Detect which cell encompasses the target text, then output its (X, Y) center coordinate. 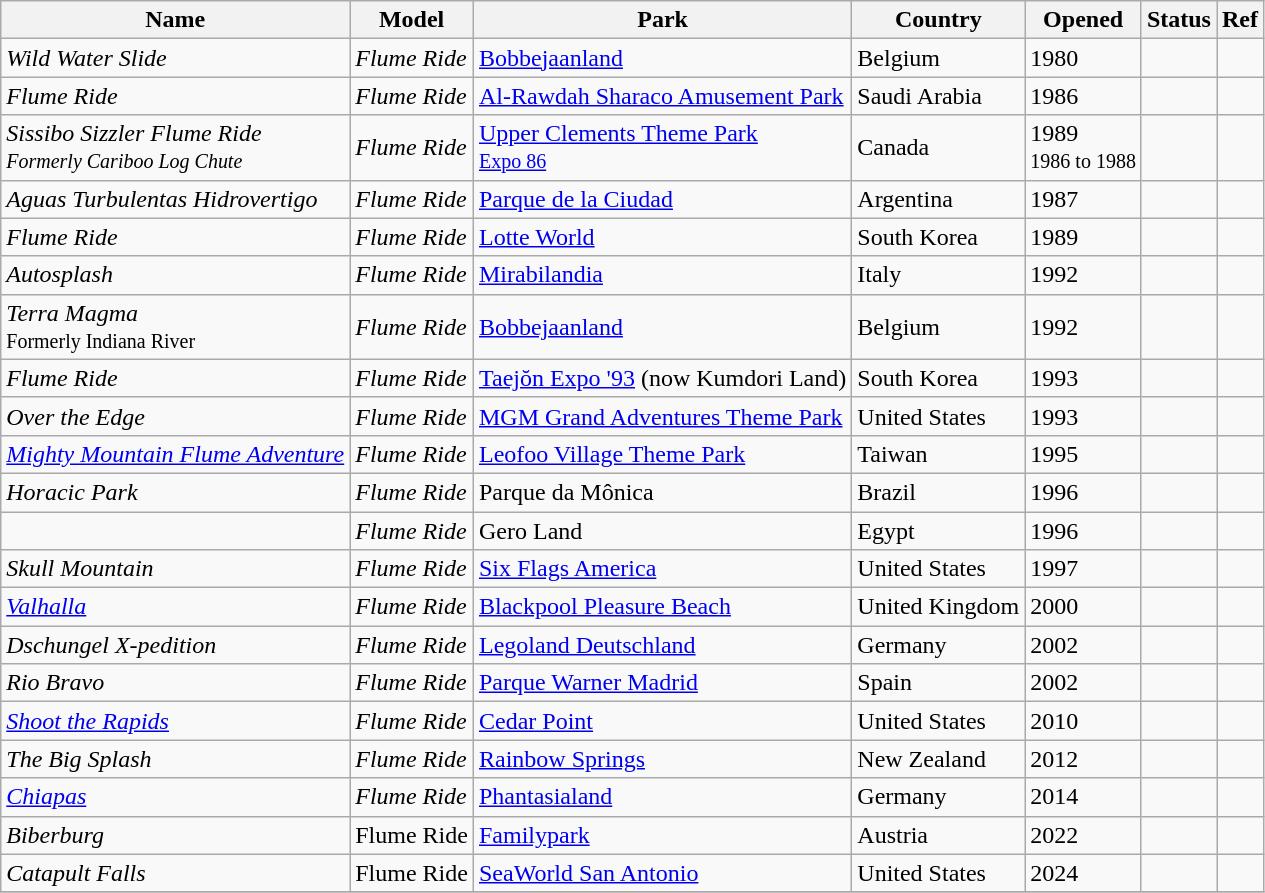
Rainbow Springs (662, 759)
Leofoo Village Theme Park (662, 454)
Opened (1084, 20)
2000 (1084, 607)
Phantasialand (662, 797)
Catapult Falls (176, 873)
Sissibo Sizzler Flume RideFormerly Cariboo Log Chute (176, 148)
Austria (938, 835)
Familypark (662, 835)
2014 (1084, 797)
1997 (1084, 569)
Parque de la Ciudad (662, 199)
Argentina (938, 199)
Terra MagmaFormerly Indiana River (176, 326)
2010 (1084, 721)
Model (412, 20)
Mighty Mountain Flume Adventure (176, 454)
19891986 to 1988 (1084, 148)
SeaWorld San Antonio (662, 873)
Dschungel X-pedition (176, 645)
Taiwan (938, 454)
Over the Edge (176, 416)
Autosplash (176, 275)
Status (1178, 20)
Shoot the Rapids (176, 721)
2012 (1084, 759)
1980 (1084, 58)
Brazil (938, 492)
Ref (1240, 20)
Skull Mountain (176, 569)
Rio Bravo (176, 683)
Blackpool Pleasure Beach (662, 607)
1986 (1084, 96)
Upper Clements Theme ParkExpo 86 (662, 148)
The Big Splash (176, 759)
Spain (938, 683)
Park (662, 20)
Parque Warner Madrid (662, 683)
Al-Rawdah Sharaco Amusement Park (662, 96)
New Zealand (938, 759)
Biberburg (176, 835)
Valhalla (176, 607)
Horacic Park (176, 492)
Taejŏn Expo '93 (now Kumdori Land) (662, 378)
Six Flags America (662, 569)
Egypt (938, 531)
Wild Water Slide (176, 58)
Chiapas (176, 797)
1987 (1084, 199)
Gero Land (662, 531)
MGM Grand Adventures Theme Park (662, 416)
Italy (938, 275)
1995 (1084, 454)
United Kingdom (938, 607)
Country (938, 20)
Lotte World (662, 237)
Aguas Turbulentas Hidrovertigo (176, 199)
Name (176, 20)
Canada (938, 148)
1989 (1084, 237)
Legoland Deutschland (662, 645)
Saudi Arabia (938, 96)
Parque da Mônica (662, 492)
Mirabilandia (662, 275)
2022 (1084, 835)
2024 (1084, 873)
Cedar Point (662, 721)
